Detect which cell encompasses the target text, then output its [x, y] center coordinate. 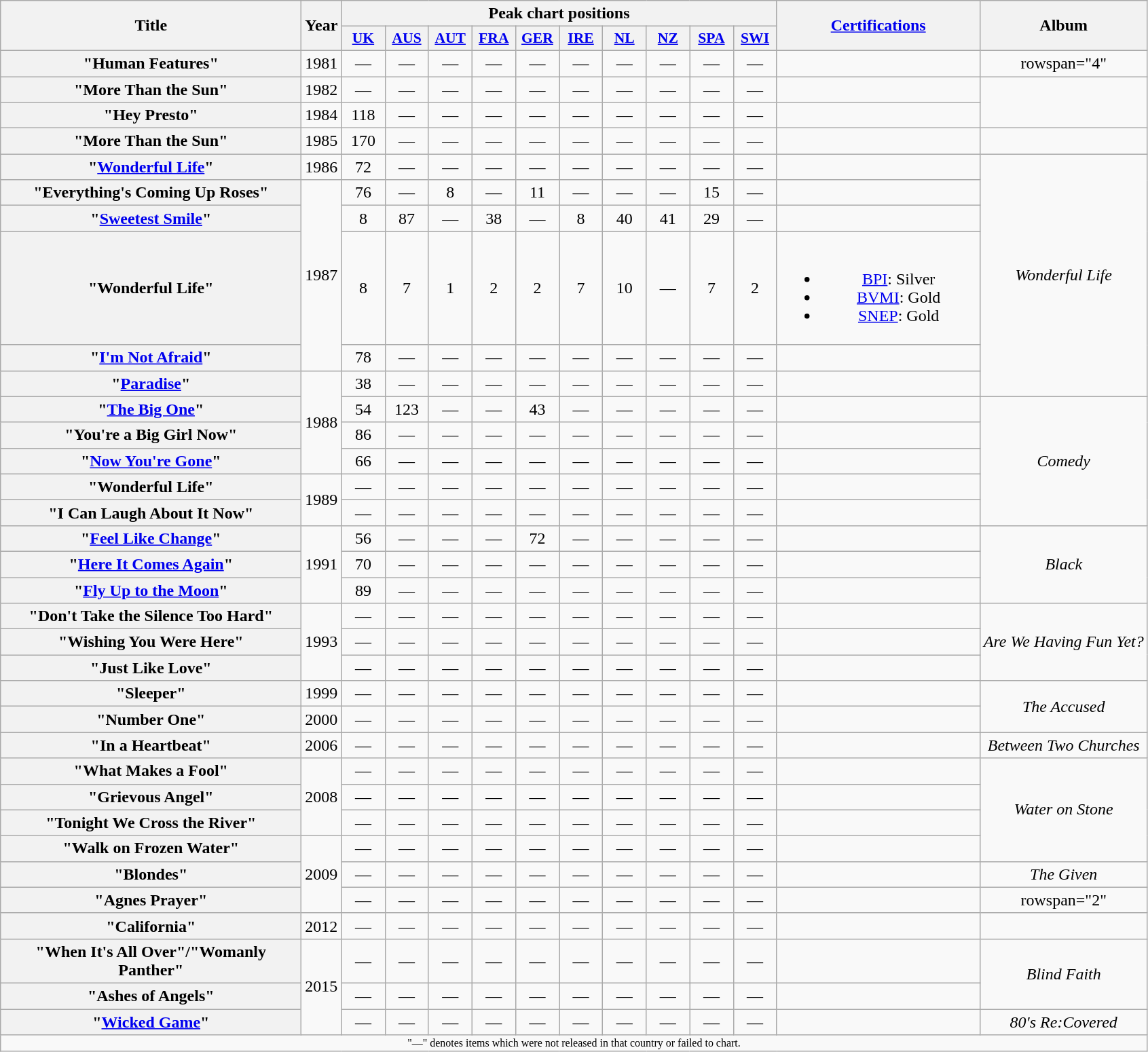
"Blondes" [151, 874]
"Wishing You Were Here" [151, 642]
"I'm Not Afraid" [151, 358]
Certifications [878, 26]
"Ashes of Angels" [151, 996]
GER [537, 39]
1988 [322, 422]
"Now You're Gone" [151, 461]
Water on Stone [1063, 810]
"Walk on Frozen Water" [151, 848]
80's Re:Covered [1063, 1021]
Black [1063, 564]
40 [625, 219]
76 [363, 193]
"The Big One" [151, 409]
FRA [494, 39]
118 [363, 115]
"In a Heartbeat" [151, 745]
2006 [322, 745]
10 [625, 288]
87 [407, 219]
"Here It Comes Again" [151, 564]
Blind Faith [1063, 973]
Year [322, 26]
"California" [151, 926]
"Feel Like Change" [151, 538]
1981 [322, 63]
123 [407, 409]
78 [363, 358]
UK [363, 39]
NL [625, 39]
54 [363, 409]
2009 [322, 874]
"Sleeper" [151, 694]
SWI [755, 39]
"Agnes Prayer" [151, 900]
15 [711, 193]
1986 [322, 167]
The Accused [1063, 707]
rowspan="2" [1063, 900]
Comedy [1063, 461]
"You're a Big Girl Now" [151, 435]
"Number One" [151, 719]
"Just Like Love" [151, 668]
1989 [322, 500]
"Don't Take the Silence Too Hard" [151, 616]
"Paradise" [151, 383]
66 [363, 461]
"Sweetest Smile" [151, 219]
"Fly Up to the Moon" [151, 590]
"When It's All Over"/"Womanly Panther" [151, 961]
"Grievous Angel" [151, 797]
Between Two Churches [1063, 745]
1999 [322, 694]
86 [363, 435]
"Hey Presto" [151, 115]
43 [537, 409]
2015 [322, 987]
"What Makes a Fool" [151, 771]
AUS [407, 39]
1991 [322, 564]
AUT [450, 39]
The Given [1063, 874]
"I Can Laugh About It Now" [151, 512]
1993 [322, 642]
1984 [322, 115]
1985 [322, 141]
rowspan="4" [1063, 63]
56 [363, 538]
"Tonight We Cross the River" [151, 823]
BPI: SilverBVMI: GoldSNEP: Gold [878, 288]
2000 [322, 719]
2008 [322, 797]
Wonderful Life [1063, 276]
1987 [322, 276]
1 [450, 288]
1982 [322, 89]
"Wicked Game" [151, 1021]
Album [1063, 26]
70 [363, 564]
2012 [322, 926]
Are We Having Fun Yet? [1063, 642]
NZ [668, 39]
Title [151, 26]
IRE [581, 39]
Peak chart positions [559, 14]
89 [363, 590]
41 [668, 219]
"—" denotes items which were not released in that country or failed to chart. [574, 1043]
170 [363, 141]
SPA [711, 39]
29 [711, 219]
11 [537, 193]
"Everything's Coming Up Roses" [151, 193]
"Human Features" [151, 63]
